Search for the cell housing the specified text and yield its (X, Y) center coordinate. 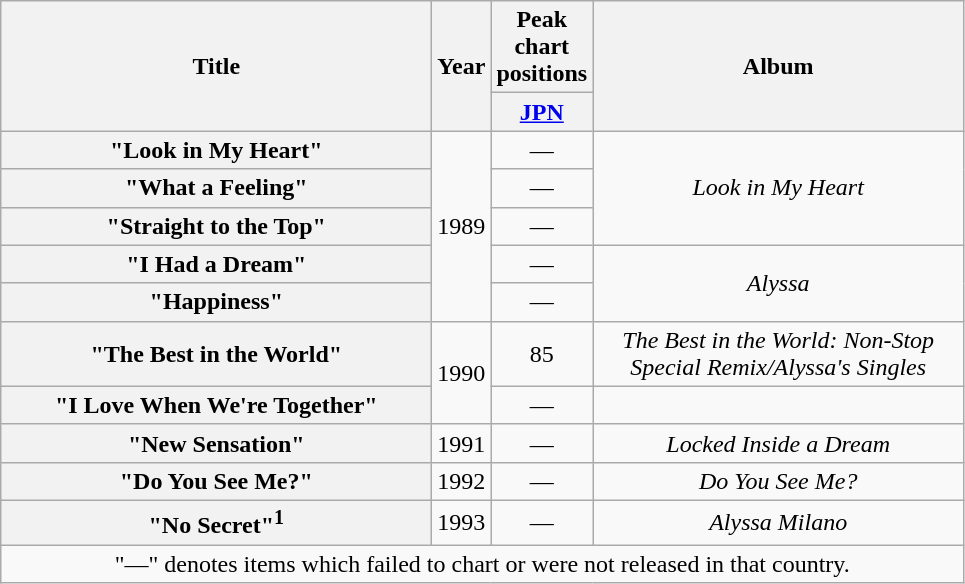
"New Sensation" (216, 443)
Locked Inside a Dream (778, 443)
Alyssa Milano (778, 522)
"—" denotes items which failed to chart or were not released in that country. (482, 564)
Alyssa (778, 283)
Peak chart positions (542, 47)
"Straight to the Top" (216, 226)
85 (542, 354)
Album (778, 66)
"The Best in the World" (216, 354)
1989 (462, 226)
"Do You See Me?" (216, 481)
Look in My Heart (778, 188)
1990 (462, 372)
"No Secret"1 (216, 522)
The Best in the World: Non-Stop Special Remix/Alyssa's Singles (778, 354)
"I Love When We're Together" (216, 405)
JPN (542, 112)
1993 (462, 522)
1992 (462, 481)
Do You See Me? (778, 481)
Year (462, 66)
"Happiness" (216, 302)
Title (216, 66)
"Look in My Heart" (216, 150)
"What a Feeling" (216, 188)
1991 (462, 443)
"I Had a Dream" (216, 264)
